Find where the given text appears and provide that cell's center as (x, y) coordinate. 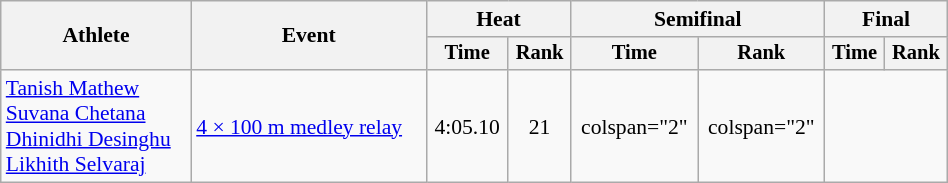
4 × 100 m medley relay (308, 126)
Semifinal (698, 19)
Final (886, 19)
Event (308, 36)
Heat (498, 19)
4:05.10 (467, 126)
Athlete (96, 36)
21 (540, 126)
Tanish Mathew Suvana Chetana Dhinidhi DesinghuLikhith Selvaraj (96, 126)
